Return (X, Y) of the center of cell containing provided text 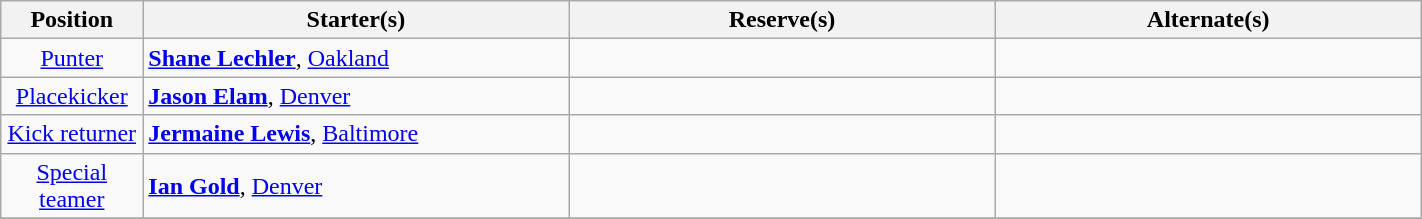
Starter(s) (356, 20)
Placekicker (72, 96)
Jason Elam, Denver (356, 96)
Jermaine Lewis, Baltimore (356, 134)
Reserve(s) (782, 20)
Shane Lechler, Oakland (356, 58)
Kick returner (72, 134)
Ian Gold, Denver (356, 186)
Alternate(s) (1208, 20)
Special teamer (72, 186)
Punter (72, 58)
Position (72, 20)
